From the cell containing the given text, extract its center point as [X, Y] coordinate. 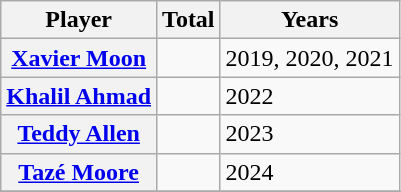
Total [189, 20]
2022 [310, 96]
2019, 2020, 2021 [310, 58]
Teddy Allen [79, 134]
Years [310, 20]
2023 [310, 134]
Player [79, 20]
2024 [310, 172]
Tazé Moore [79, 172]
Xavier Moon [79, 58]
Khalil Ahmad [79, 96]
